Determine the [x, y] coordinate at the center of the cell enclosing the given text.  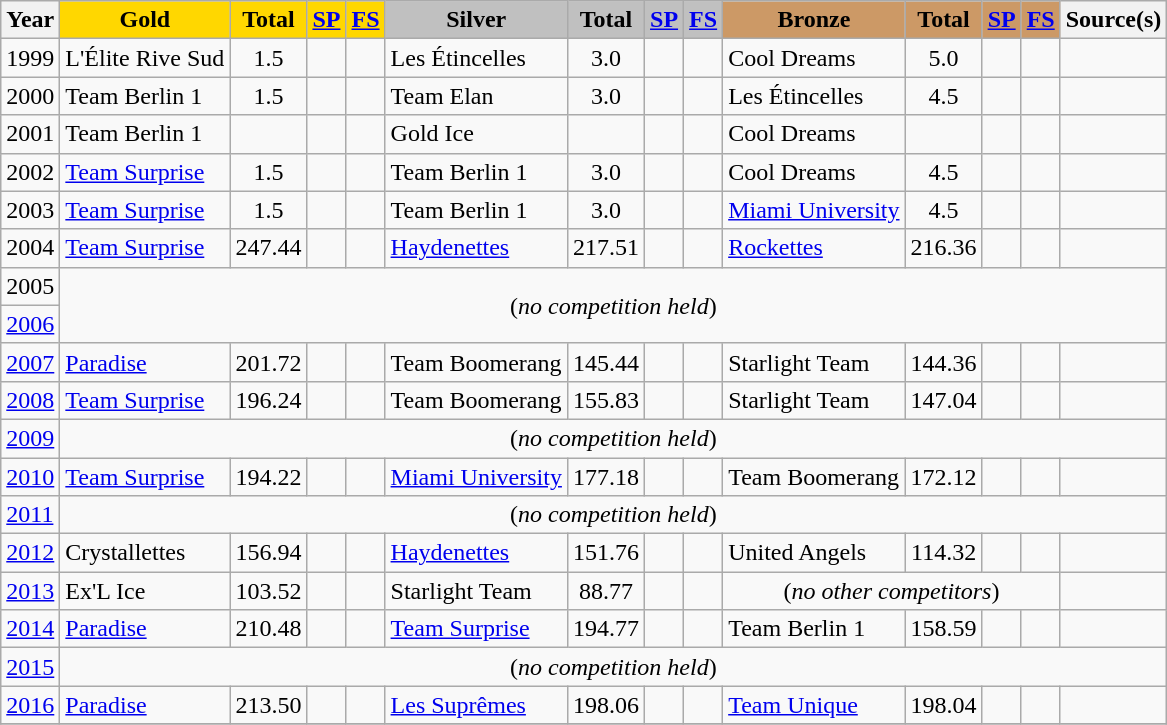
201.72 [268, 362]
156.94 [268, 553]
213.50 [268, 705]
145.44 [606, 362]
Rockettes [814, 248]
2009 [30, 438]
2016 [30, 705]
Crystallettes [145, 553]
147.04 [944, 400]
217.51 [606, 248]
2001 [30, 134]
L'Élite Rive Sud [145, 58]
2012 [30, 553]
177.18 [606, 477]
198.06 [606, 705]
Les Suprêmes [476, 705]
Ex'L Ice [145, 591]
2015 [30, 667]
2010 [30, 477]
151.76 [606, 553]
2013 [30, 591]
144.36 [944, 362]
Source(s) [1114, 20]
216.36 [944, 248]
Team Unique [814, 705]
196.24 [268, 400]
88.77 [606, 591]
172.12 [944, 477]
194.22 [268, 477]
2014 [30, 629]
2006 [30, 324]
2004 [30, 248]
2007 [30, 362]
2011 [30, 515]
158.59 [944, 629]
Gold Ice [476, 134]
5.0 [944, 58]
Year [30, 20]
Team Elan [476, 96]
2003 [30, 210]
198.04 [944, 705]
247.44 [268, 248]
Silver [476, 20]
210.48 [268, 629]
2005 [30, 286]
(no other competitors) [892, 591]
United Angels [814, 553]
103.52 [268, 591]
2002 [30, 172]
194.77 [606, 629]
155.83 [606, 400]
1999 [30, 58]
Gold [145, 20]
2000 [30, 96]
114.32 [944, 553]
2008 [30, 400]
Bronze [814, 20]
